Locate the cell with the specified text and output its (x, y) center coordinate. 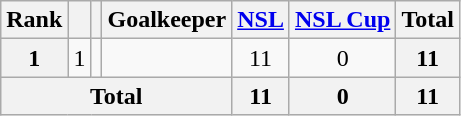
Rank (34, 20)
NSL Cup (342, 20)
NSL (261, 20)
Goalkeeper (167, 20)
